Extract the (x, y) coordinate from the center of the cell holding the provided text.  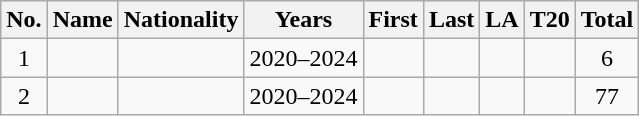
1 (24, 58)
6 (607, 58)
Years (304, 20)
Total (607, 20)
77 (607, 96)
Name (82, 20)
First (393, 20)
LA (502, 20)
T20 (550, 20)
No. (24, 20)
2 (24, 96)
Last (451, 20)
Nationality (181, 20)
